Return [X, Y] of the center of cell containing provided text 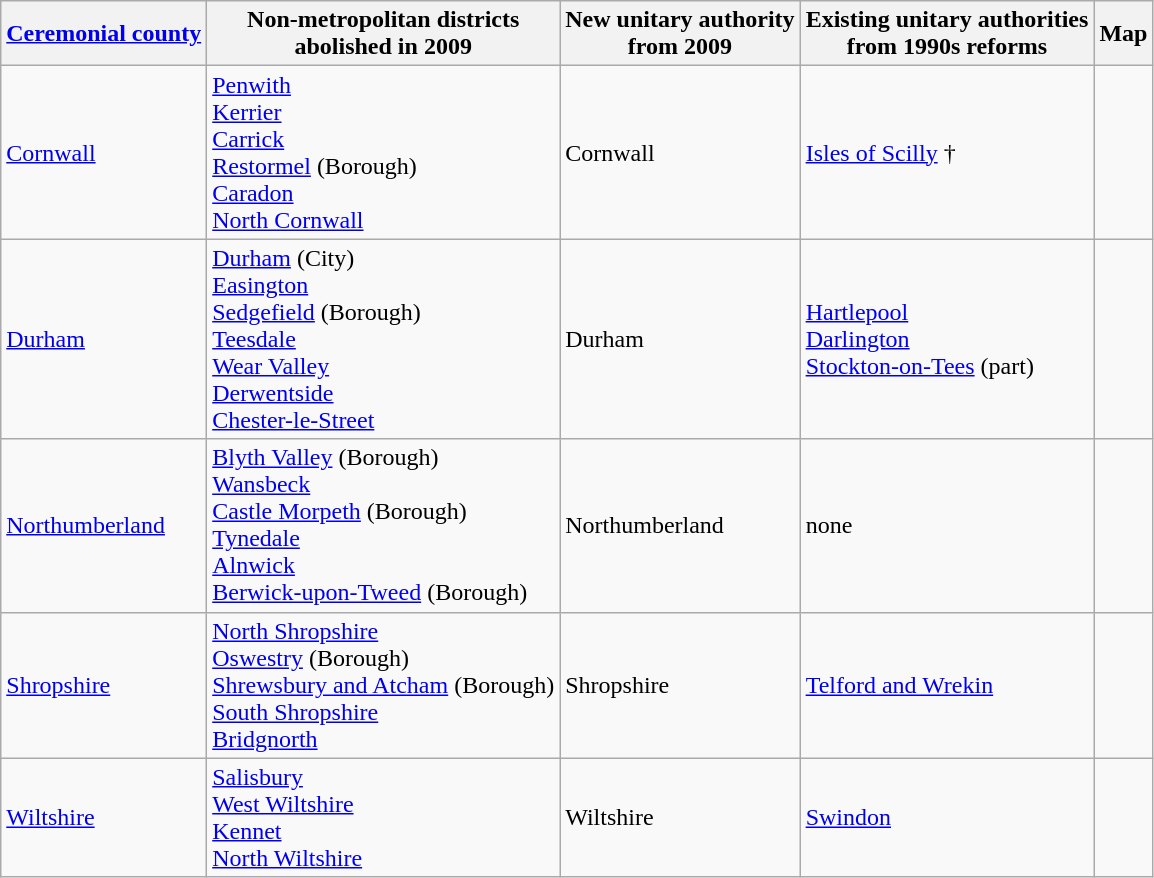
Map [1124, 34]
Isles of Scilly † [947, 152]
PenwithKerrierCarrickRestormel (Borough)CaradonNorth Cornwall [384, 152]
Swindon [947, 818]
Non-metropolitan districtsabolished in 2009 [384, 34]
Durham (City)EasingtonSedgefield (Borough)TeesdaleWear ValleyDerwentsideChester-le-Street [384, 339]
HartlepoolDarlingtonStockton-on-Tees (part) [947, 339]
Telford and Wrekin [947, 685]
North ShropshireOswestry (Borough)Shrewsbury and Atcham (Borough)South ShropshireBridgnorth [384, 685]
none [947, 526]
Blyth Valley (Borough)WansbeckCastle Morpeth (Borough)TynedaleAlnwickBerwick-upon-Tweed (Borough) [384, 526]
New unitary authorityfrom 2009 [680, 34]
SalisburyWest WiltshireKennetNorth Wiltshire [384, 818]
Ceremonial county [104, 34]
Existing unitary authoritiesfrom 1990s reforms [947, 34]
